Return [X, Y] of the center of cell containing provided text 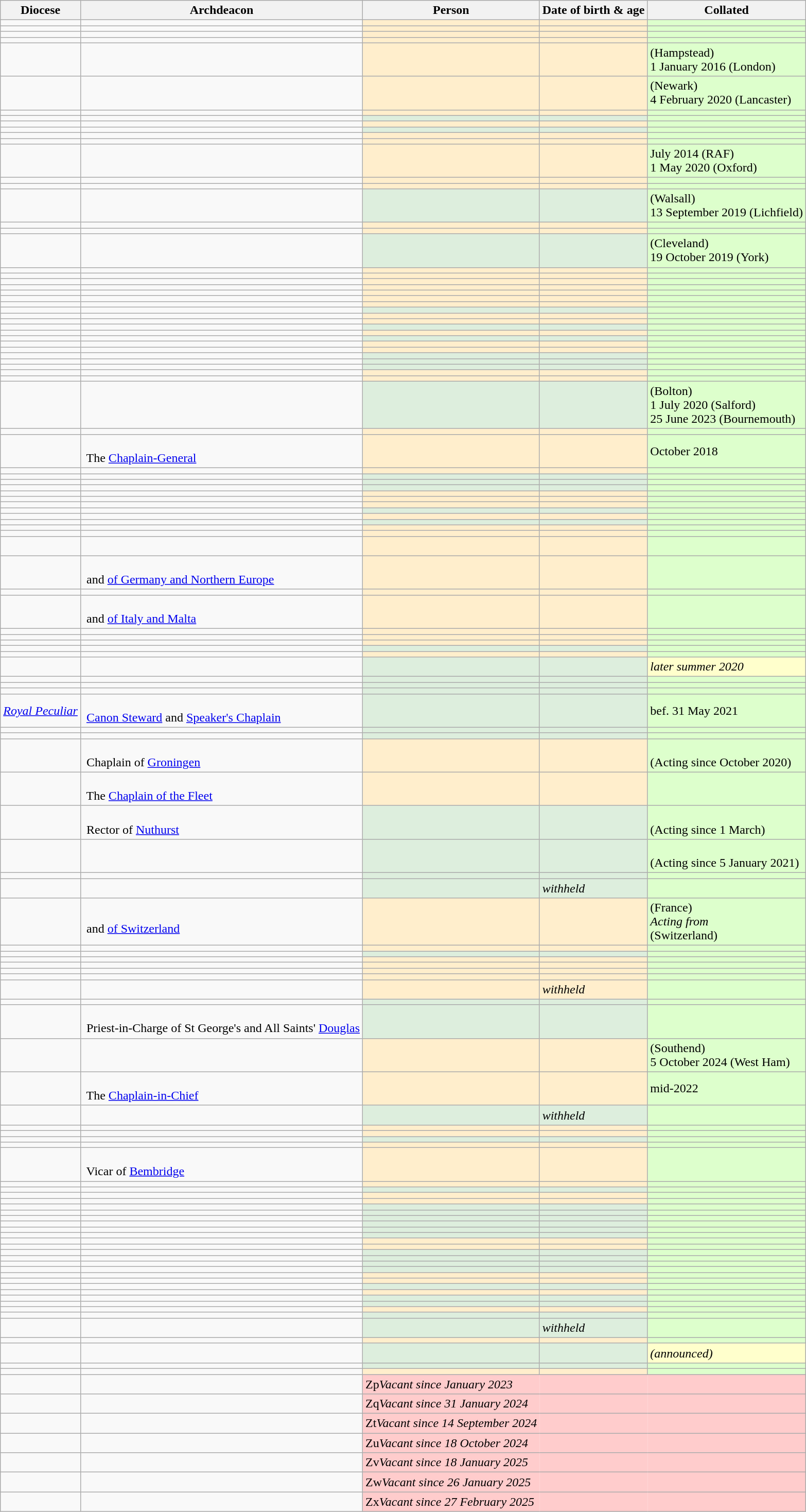
Diocese [41, 10]
ZvVacant since 18 January 2025 [451, 1463]
October 2018 [727, 451]
(Hampstead)1 January 2016 (London) [727, 60]
Date of birth & age [593, 10]
(Acting since 5 January 2021) [727, 856]
ZxVacant since 27 February 2025 [451, 1502]
The Chaplain-General [221, 451]
Chaplain of Groningen [221, 755]
(Acting since October 2020) [727, 755]
Rector of Nuthurst [221, 822]
(Bolton)1 July 2020 (Salford)25 June 2023 (Bournemouth) [727, 405]
(announced) [727, 1353]
July 2014 (RAF)1 May 2020 (Oxford) [727, 161]
mid-2022 [727, 1089]
and of Germany and Northern Europe [221, 573]
The Chaplain-in-Chief [221, 1089]
ZqVacant since 31 January 2024 [451, 1404]
Priest-in-Charge of St George's and All Saints' Douglas [221, 1022]
and of Italy and Malta [221, 612]
(Newark)4 February 2020 (Lancaster) [727, 93]
(Southend)5 October 2024 (West Ham) [727, 1055]
later summer 2020 [727, 667]
(Walsall)13 September 2019 (Lichfield) [727, 206]
ZpVacant since January 2023 [451, 1384]
ZwVacant since 26 January 2025 [451, 1482]
The Chaplain of the Fleet [221, 789]
Vicar of Bembridge [221, 1165]
ZuVacant since 18 October 2024 [451, 1443]
bef. 31 May 2021 [727, 711]
(Acting since 1 March) [727, 822]
Archdeacon [221, 10]
(France)Acting from (Switzerland) [727, 922]
Royal Peculiar [41, 711]
ZtVacant since 14 September 2024 [451, 1423]
(Cleveland)19 October 2019 (York) [727, 250]
Person [451, 10]
and of Switzerland [221, 922]
Canon Steward and Speaker's Chaplain [221, 711]
Collated [727, 10]
